From the cell containing the given text, extract its center point as [x, y] coordinate. 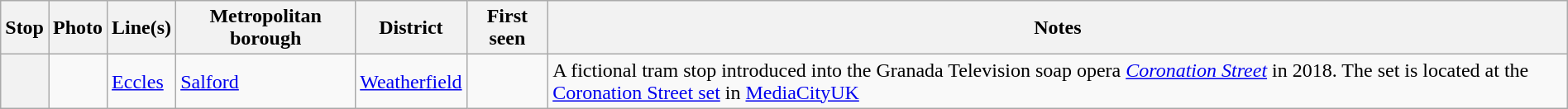
Notes [1059, 28]
Metropolitan borough [266, 28]
Eccles [142, 81]
First seen [508, 28]
Stop [25, 28]
District [411, 28]
Weatherfield [411, 81]
Line(s) [142, 28]
Photo [78, 28]
Salford [266, 81]
